Scan for the cell matching the given text and deliver its [x, y] coordinate at center. 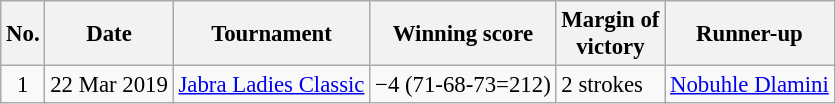
Margin ofvictory [610, 34]
−4 (71-68-73=212) [463, 85]
Winning score [463, 34]
1 [23, 85]
Nobuhle Dlamini [750, 85]
2 strokes [610, 85]
Jabra Ladies Classic [272, 85]
Runner-up [750, 34]
No. [23, 34]
Date [109, 34]
22 Mar 2019 [109, 85]
Tournament [272, 34]
